Identify which cell holds the provided text, then report its (X, Y) central coordinate. 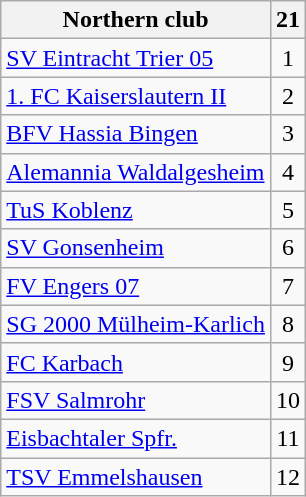
12 (288, 477)
SV Gonsenheim (136, 248)
1. FC Kaiserslautern II (136, 96)
FSV Salmrohr (136, 400)
SG 2000 Mülheim-Karlich (136, 324)
8 (288, 324)
FV Engers 07 (136, 286)
21 (288, 20)
Alemannia Waldalgesheim (136, 172)
4 (288, 172)
7 (288, 286)
9 (288, 362)
Northern club (136, 20)
TuS Koblenz (136, 210)
FC Karbach (136, 362)
3 (288, 134)
6 (288, 248)
1 (288, 58)
11 (288, 438)
TSV Emmelshausen (136, 477)
SV Eintracht Trier 05 (136, 58)
Eisbachtaler Spfr. (136, 438)
2 (288, 96)
5 (288, 210)
10 (288, 400)
BFV Hassia Bingen (136, 134)
